Return [X, Y] of the center of cell containing provided text 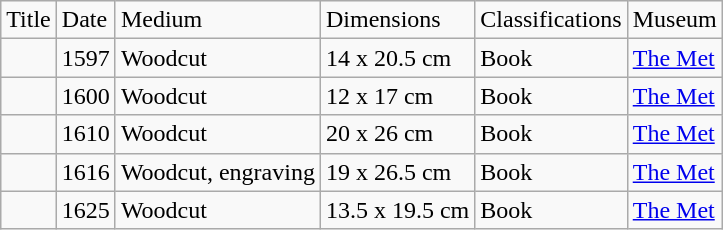
Classifications [551, 20]
Medium [218, 20]
1610 [86, 134]
14 x 20.5 cm [397, 58]
1600 [86, 96]
13.5 x 19.5 cm [397, 210]
Dimensions [397, 20]
1616 [86, 172]
12 x 17 cm [397, 96]
Woodcut, engraving [218, 172]
1597 [86, 58]
Title [29, 20]
Date [86, 20]
19 x 26.5 cm [397, 172]
1625 [86, 210]
20 x 26 cm [397, 134]
Museum [674, 20]
